From the cell containing the given text, extract its center point as [X, Y] coordinate. 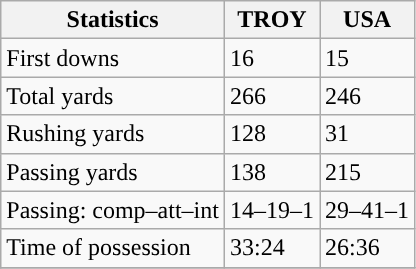
Statistics [113, 20]
246 [368, 96]
Time of possession [113, 248]
128 [272, 134]
26:36 [368, 248]
14–19–1 [272, 210]
31 [368, 134]
16 [272, 58]
Rushing yards [113, 134]
15 [368, 58]
Total yards [113, 96]
33:24 [272, 248]
First downs [113, 58]
29–41–1 [368, 210]
266 [272, 96]
Passing: comp–att–int [113, 210]
138 [272, 172]
TROY [272, 20]
215 [368, 172]
USA [368, 20]
Passing yards [113, 172]
